Determine the (X, Y) coordinate at the center of the cell enclosing the given text.  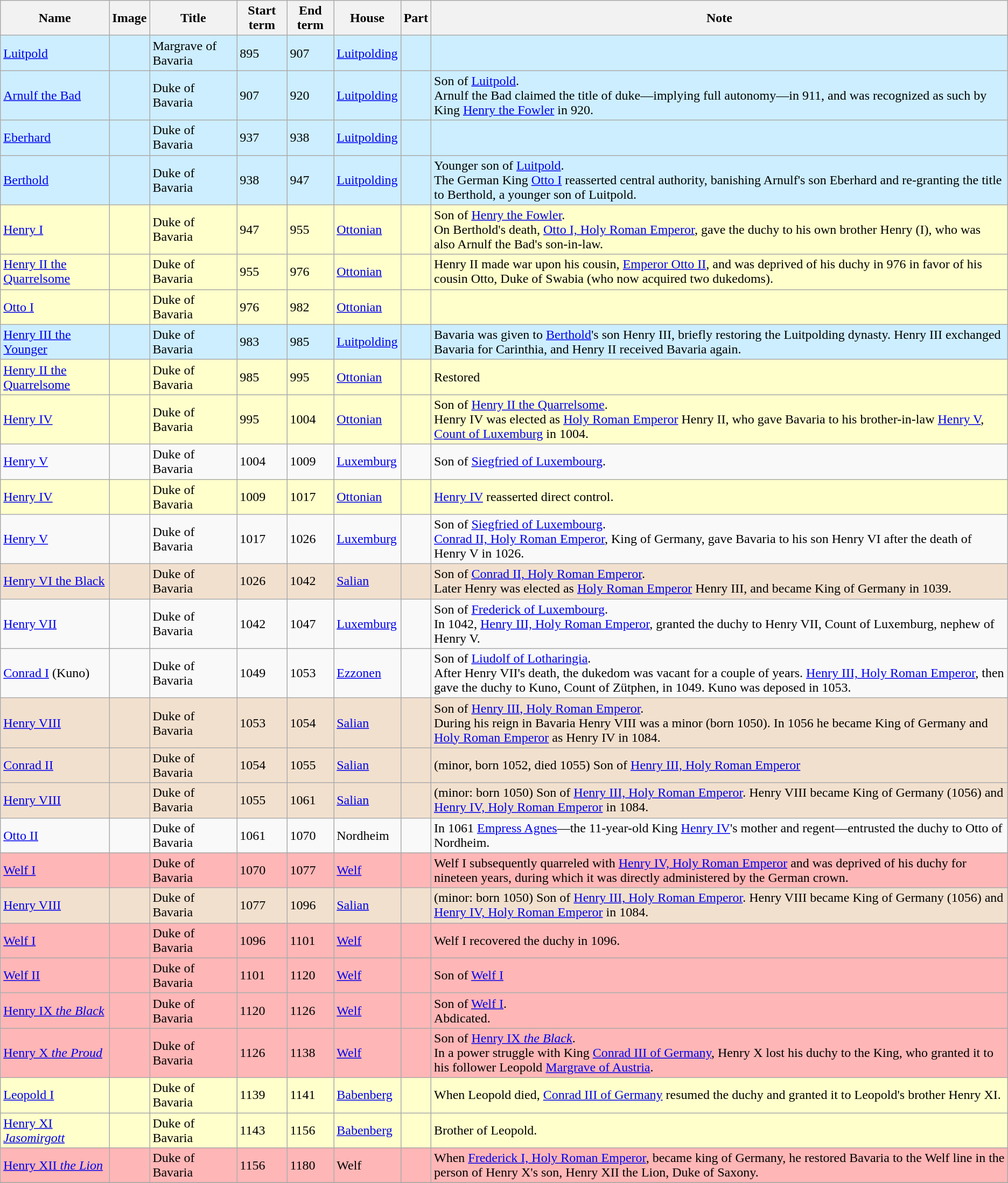
1049 (262, 673)
Note (719, 18)
Name (55, 18)
Otto II (55, 835)
Conrad II (55, 765)
Henry XI Jasomirgott (55, 1130)
(minor, born 1052, died 1055) Son of Henry III, Holy Roman Emperor (719, 765)
Part (416, 18)
Henry XII the Lion (55, 1166)
Henry X the Proud (55, 1053)
Conrad I (Kuno) (55, 673)
Son of Frederick of Luxembourg.In 1042, Henry III, Holy Roman Emperor, granted the duchy to Henry VII, Count of Luxemburg, nephew of Henry V. (719, 624)
Ezzonen (367, 673)
Henry I (55, 229)
895 (262, 53)
Eberhard (55, 138)
1139 (262, 1095)
1143 (262, 1130)
Welf II (55, 975)
Image (129, 18)
982 (310, 307)
Son of Welf I.Abdicated. (719, 1011)
1180 (310, 1166)
Henry VI the Black (55, 582)
Brother of Leopold. (719, 1130)
Leopold I (55, 1095)
983 (262, 342)
Son of Luitpold.Arnulf the Bad claimed the title of duke—implying full autonomy—in 911, and was recognized as such by King Henry the Fowler in 920. (719, 95)
Margrave of Bavaria (193, 53)
Restored (719, 377)
End term (310, 18)
Welf I recovered the duchy in 1096. (719, 941)
When Leopold died, Conrad III of Germany resumed the duchy and granted it to Leopold's brother Henry XI. (719, 1095)
Start term (262, 18)
Nordheim (367, 835)
920 (310, 95)
1141 (310, 1095)
Arnulf the Bad (55, 95)
Son of Siegfried of Luxembourg.Conrad II, Holy Roman Emperor, King of Germany, gave Bavaria to his son Henry VI after the death of Henry V in 1026. (719, 539)
Son of Siegfried of Luxembourg. (719, 461)
Henry IX the Black (55, 1011)
1138 (310, 1053)
Otto I (55, 307)
Henry VII (55, 624)
Henry IV reasserted direct control. (719, 497)
Luitpold (55, 53)
Berthold (55, 180)
1047 (310, 624)
937 (262, 138)
Son of Welf I (719, 975)
House (367, 18)
In 1061 Empress Agnes—the 11-year-old King Henry IV's mother and regent—entrusted the duchy to Otto of Nordheim. (719, 835)
Son of Conrad II, Holy Roman Emperor.Later Henry was elected as Holy Roman Emperor Henry III, and became King of Germany in 1039. (719, 582)
Henry III the Younger (55, 342)
Title (193, 18)
